Capture the cell that displays the provided text and extract its [x, y] central coordinate. 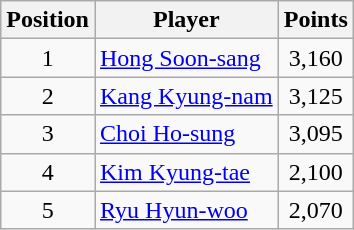
2,100 [316, 172]
3,095 [316, 134]
Kim Kyung-tae [186, 172]
Hong Soon-sang [186, 58]
Position [48, 20]
Kang Kyung-nam [186, 96]
3 [48, 134]
1 [48, 58]
Points [316, 20]
Player [186, 20]
Ryu Hyun-woo [186, 210]
3,125 [316, 96]
Choi Ho-sung [186, 134]
5 [48, 210]
4 [48, 172]
3,160 [316, 58]
2 [48, 96]
2,070 [316, 210]
